Scan for the cell matching the given text and deliver its (X, Y) coordinate at center. 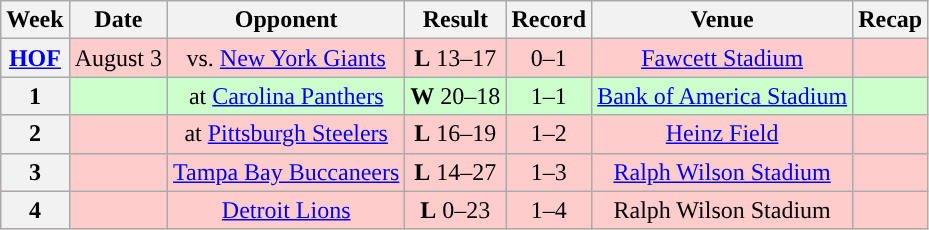
Date (118, 20)
L 16–19 (456, 134)
at Carolina Panthers (286, 96)
Detroit Lions (286, 210)
vs. New York Giants (286, 58)
Week (35, 20)
L 14–27 (456, 172)
1–4 (549, 210)
HOF (35, 58)
August 3 (118, 58)
Venue (722, 20)
1–3 (549, 172)
Fawcett Stadium (722, 58)
Opponent (286, 20)
1–2 (549, 134)
Recap (890, 20)
0–1 (549, 58)
W 20–18 (456, 96)
L 0–23 (456, 210)
1–1 (549, 96)
at Pittsburgh Steelers (286, 134)
L 13–17 (456, 58)
4 (35, 210)
Bank of America Stadium (722, 96)
Tampa Bay Buccaneers (286, 172)
Heinz Field (722, 134)
2 (35, 134)
Result (456, 20)
3 (35, 172)
Record (549, 20)
1 (35, 96)
